Scan for the cell matching the given text and deliver its (x, y) coordinate at center. 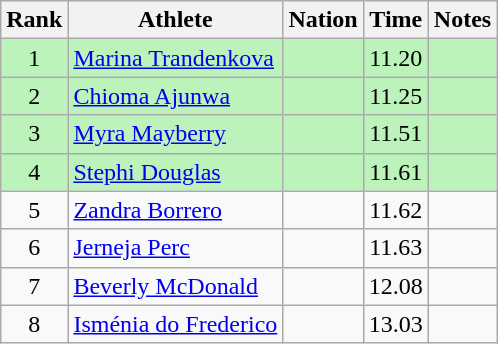
Stephi Douglas (176, 172)
11.20 (396, 58)
8 (34, 324)
Isménia do Frederico (176, 324)
Marina Trandenkova (176, 58)
7 (34, 286)
Nation (323, 20)
11.25 (396, 96)
11.62 (396, 210)
11.51 (396, 134)
11.61 (396, 172)
3 (34, 134)
Chioma Ajunwa (176, 96)
12.08 (396, 286)
13.03 (396, 324)
5 (34, 210)
Myra Mayberry (176, 134)
11.63 (396, 248)
Notes (462, 20)
Time (396, 20)
Jerneja Perc (176, 248)
1 (34, 58)
4 (34, 172)
2 (34, 96)
6 (34, 248)
Beverly McDonald (176, 286)
Zandra Borrero (176, 210)
Rank (34, 20)
Athlete (176, 20)
